Pinpoint the cell where the given text exists, returning its [x, y] midpoint coordinate. 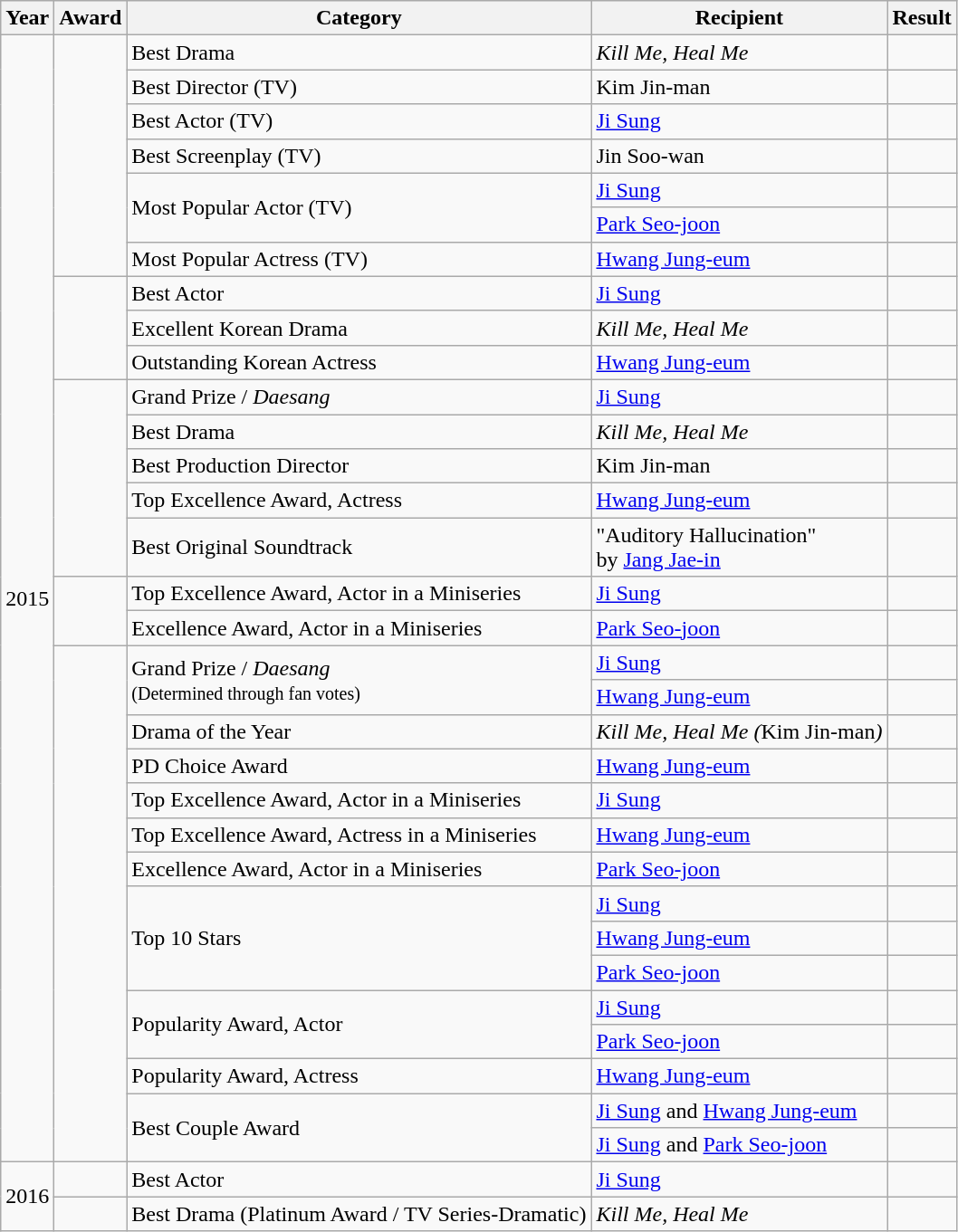
Most Popular Actress (TV) [359, 259]
2016 [27, 1197]
Ji Sung and Hwang Jung-eum [739, 1111]
Best Original Soundtrack [359, 547]
Best Screenplay (TV) [359, 156]
Best Actor (TV) [359, 121]
Jin Soo-wan [739, 156]
Result [922, 18]
Top 10 Stars [359, 938]
Kill Me, Heal Me (Kim Jin-man) [739, 731]
PD Choice Award [359, 766]
Best Couple Award [359, 1128]
Popularity Award, Actor [359, 1025]
Top Excellence Award, Actress [359, 501]
Year [27, 18]
"Auditory Hallucination"by Jang Jae-in [739, 547]
Most Popular Actor (TV) [359, 207]
Category [359, 18]
Grand Prize / Daesang [359, 396]
Excellent Korean Drama [359, 328]
2015 [27, 599]
Ji Sung and Park Seo-joon [739, 1145]
Top Excellence Award, Actress in a Miniseries [359, 835]
Outstanding Korean Actress [359, 362]
Drama of the Year [359, 731]
Best Director (TV) [359, 87]
Recipient [739, 18]
Grand Prize / Daesang(Determined through fan votes) [359, 680]
Best Production Director [359, 466]
Best Drama (Platinum Award / TV Series-Dramatic) [359, 1214]
Popularity Award, Actress [359, 1076]
Award [91, 18]
